Capture the cell that displays the provided text and extract its [x, y] central coordinate. 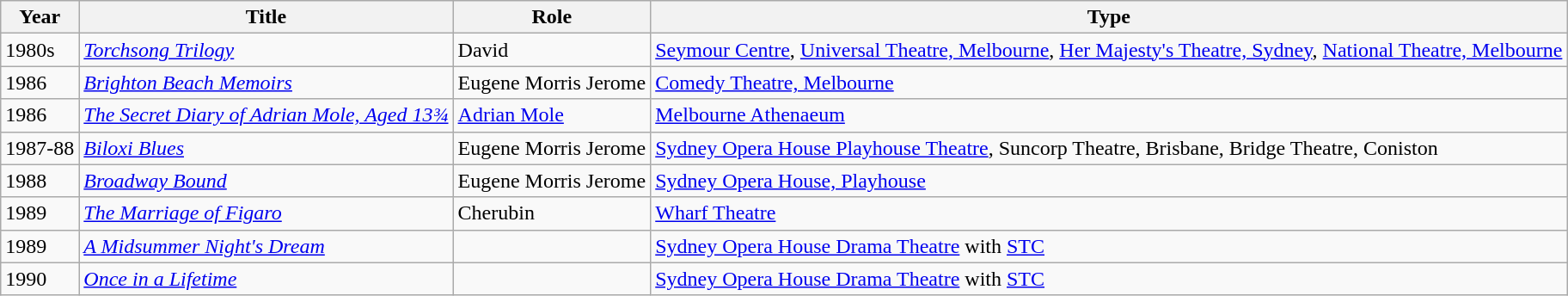
Sydney Opera House Playhouse Theatre, Suncorp Theatre, Brisbane, Bridge Theatre, Coniston [1109, 148]
Seymour Centre, Universal Theatre, Melbourne, Her Majesty's Theatre, Sydney, National Theatre, Melbourne [1109, 50]
1987-88 [40, 148]
Adrian Mole [552, 115]
Once in a Lifetime [266, 279]
Comedy Theatre, Melbourne [1109, 83]
Title [266, 17]
1980s [40, 50]
Biloxi Blues [266, 148]
Sydney Opera House, Playhouse [1109, 181]
Type [1109, 17]
Torchsong Trilogy [266, 50]
Brighton Beach Memoirs [266, 83]
Wharf Theatre [1109, 213]
A Midsummer Night's Dream [266, 246]
Melbourne Athenaeum [1109, 115]
The Marriage of Figaro [266, 213]
The Secret Diary of Adrian Mole, Aged 13¾ [266, 115]
Cherubin [552, 213]
1988 [40, 181]
Broadway Bound [266, 181]
1990 [40, 279]
Year [40, 17]
Role [552, 17]
David [552, 50]
